Detect which cell encompasses the target text, then output its [X, Y] center coordinate. 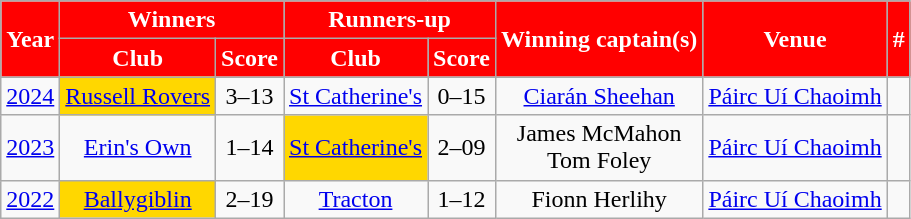
Winners [172, 20]
Year [30, 39]
2022 [30, 199]
2–19 [250, 199]
Erin's Own [138, 148]
2024 [30, 96]
Venue [795, 39]
2–09 [462, 148]
Winning captain(s) [598, 39]
Tracton [356, 199]
Ballygiblin [138, 199]
3–13 [250, 96]
# [898, 39]
Runners-up [390, 20]
0–15 [462, 96]
Fionn Herlihy [598, 199]
Russell Rovers [138, 96]
1–12 [462, 199]
James McMahonTom Foley [598, 148]
1–14 [250, 148]
2023 [30, 148]
Ciarán Sheehan [598, 96]
